Determine the (x, y) coordinate at the center of the cell enclosing the given text.  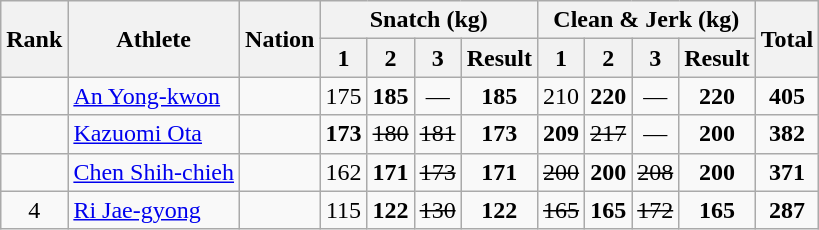
Nation (280, 39)
Rank (34, 39)
An Yong-kwon (154, 96)
115 (344, 210)
Athlete (154, 39)
210 (562, 96)
208 (656, 172)
4 (34, 210)
Ri Jae-gyong (154, 210)
Total (787, 39)
181 (438, 134)
162 (344, 172)
382 (787, 134)
287 (787, 210)
Clean & Jerk (kg) (647, 20)
175 (344, 96)
Snatch (kg) (429, 20)
Kazuomi Ota (154, 134)
Chen Shih-chieh (154, 172)
130 (438, 210)
371 (787, 172)
209 (562, 134)
180 (390, 134)
217 (608, 134)
405 (787, 96)
172 (656, 210)
